Pinpoint the cell where the given text exists, returning its (X, Y) midpoint coordinate. 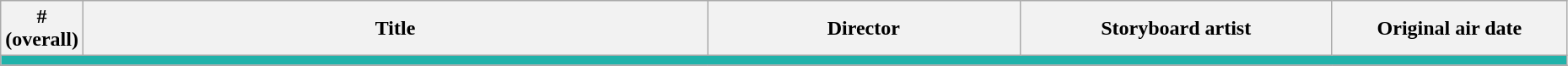
Original air date (1449, 29)
#(overall) (42, 29)
Director (864, 29)
Storyboard artist (1176, 29)
Title (395, 29)
